Locate the cell with the specified text and output its (X, Y) center coordinate. 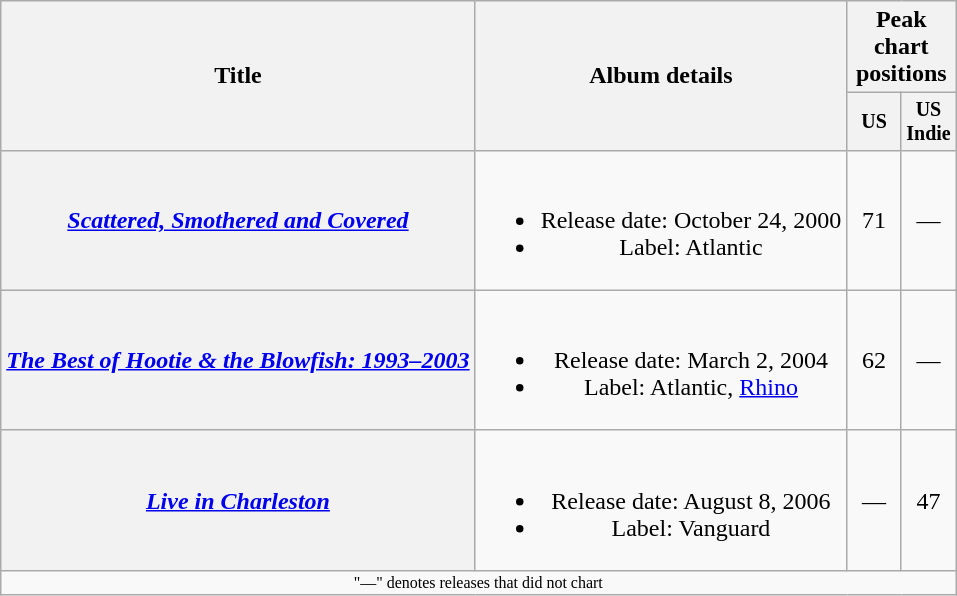
71 (874, 220)
47 (928, 500)
Title (238, 76)
Album details (661, 76)
US (874, 122)
Live in Charleston (238, 500)
Release date: August 8, 2006Label: Vanguard (661, 500)
US Indie (928, 122)
Peak chartpositions (902, 47)
Release date: October 24, 2000Label: Atlantic (661, 220)
Release date: March 2, 2004Label: Atlantic, Rhino (661, 360)
62 (874, 360)
The Best of Hootie & the Blowfish: 1993–2003 (238, 360)
"—" denotes releases that did not chart (478, 582)
Scattered, Smothered and Covered (238, 220)
